Output the (x, y) coordinate of the center of the cell containing the given text.  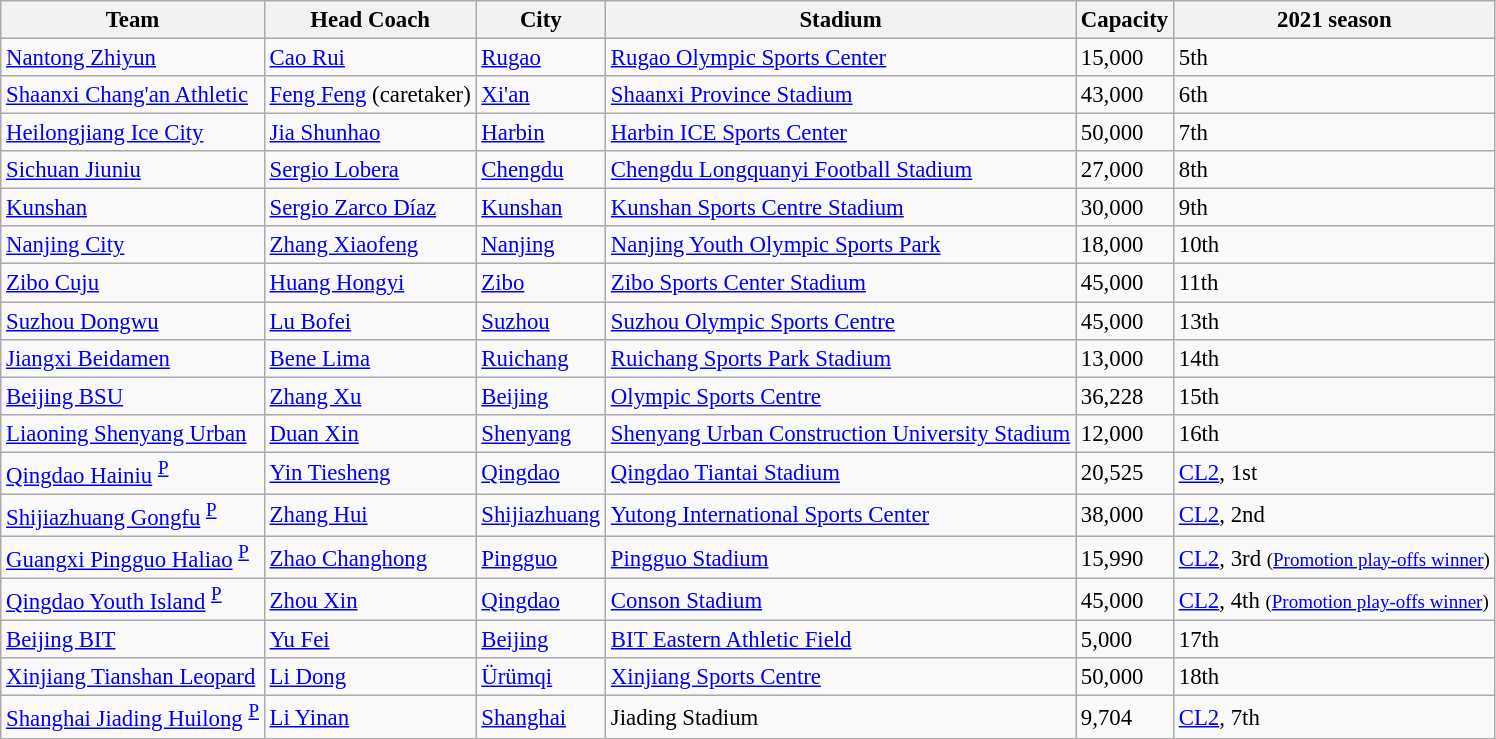
Suzhou Olympic Sports Centre (841, 321)
10th (1334, 245)
27,000 (1125, 170)
Kunshan Sports Centre Stadium (841, 208)
CL2, 7th (1334, 717)
Jiangxi Beidamen (133, 358)
Yutong International Sports Center (841, 515)
Pingguo (541, 557)
18,000 (1125, 245)
Li Dong (370, 677)
Jiading Stadium (841, 717)
15th (1334, 396)
CL2, 2nd (1334, 515)
Sichuan Jiuniu (133, 170)
Yu Fei (370, 640)
Feng Feng (caretaker) (370, 95)
12,000 (1125, 433)
43,000 (1125, 95)
Shijiazhuang (541, 515)
Olympic Sports Centre (841, 396)
Shanghai (541, 717)
Heilongjiang Ice City (133, 133)
Xinjiang Tianshan Leopard (133, 677)
Huang Hongyi (370, 283)
8th (1334, 170)
13,000 (1125, 358)
Sergio Lobera (370, 170)
36,228 (1125, 396)
Team (133, 20)
Capacity (1125, 20)
Zibo Sports Center Stadium (841, 283)
9th (1334, 208)
11th (1334, 283)
Ruichang Sports Park Stadium (841, 358)
Zhou Xin (370, 600)
15,000 (1125, 58)
CL2, 4th (Promotion play-offs winner) (1334, 600)
38,000 (1125, 515)
Shaanxi Province Stadium (841, 95)
Harbin (541, 133)
Xi'an (541, 95)
15,990 (1125, 557)
Li Yinan (370, 717)
9,704 (1125, 717)
Liaoning Shenyang Urban (133, 433)
CL2, 3rd (Promotion play-offs winner) (1334, 557)
Conson Stadium (841, 600)
Jia Shunhao (370, 133)
Beijing BSU (133, 396)
Lu Bofei (370, 321)
Qingdao Youth Island P (133, 600)
18th (1334, 677)
Nanjing City (133, 245)
2021 season (1334, 20)
Nanjing Youth Olympic Sports Park (841, 245)
BIT Eastern Athletic Field (841, 640)
Zhang Hui (370, 515)
Nanjing (541, 245)
Qingdao Hainiu P (133, 473)
Shijiazhuang Gongfu P (133, 515)
Pingguo Stadium (841, 557)
Xinjiang Sports Centre (841, 677)
Guangxi Pingguo Haliao P (133, 557)
Stadium (841, 20)
CL2, 1st (1334, 473)
Bene Lima (370, 358)
7th (1334, 133)
Ruichang (541, 358)
Yin Tiesheng (370, 473)
30,000 (1125, 208)
Sergio Zarco Díaz (370, 208)
20,525 (1125, 473)
Suzhou (541, 321)
Shenyang (541, 433)
Cao Rui (370, 58)
Chengdu Longquanyi Football Stadium (841, 170)
Shaanxi Chang'an Athletic (133, 95)
17th (1334, 640)
Zhang Xiaofeng (370, 245)
Zibo (541, 283)
Rugao Olympic Sports Center (841, 58)
Zhang Xu (370, 396)
Zhao Changhong (370, 557)
Nantong Zhiyun (133, 58)
5,000 (1125, 640)
Duan Xin (370, 433)
Rugao (541, 58)
13th (1334, 321)
Suzhou Dongwu (133, 321)
Ürümqi (541, 677)
Head Coach (370, 20)
Qingdao Tiantai Stadium (841, 473)
6th (1334, 95)
Beijing BIT (133, 640)
City (541, 20)
Shanghai Jiading Huilong P (133, 717)
Zibo Cuju (133, 283)
16th (1334, 433)
Harbin ICE Sports Center (841, 133)
5th (1334, 58)
Shenyang Urban Construction University Stadium (841, 433)
Chengdu (541, 170)
14th (1334, 358)
